Output the (X, Y) coordinate of the center of the cell containing the given text.  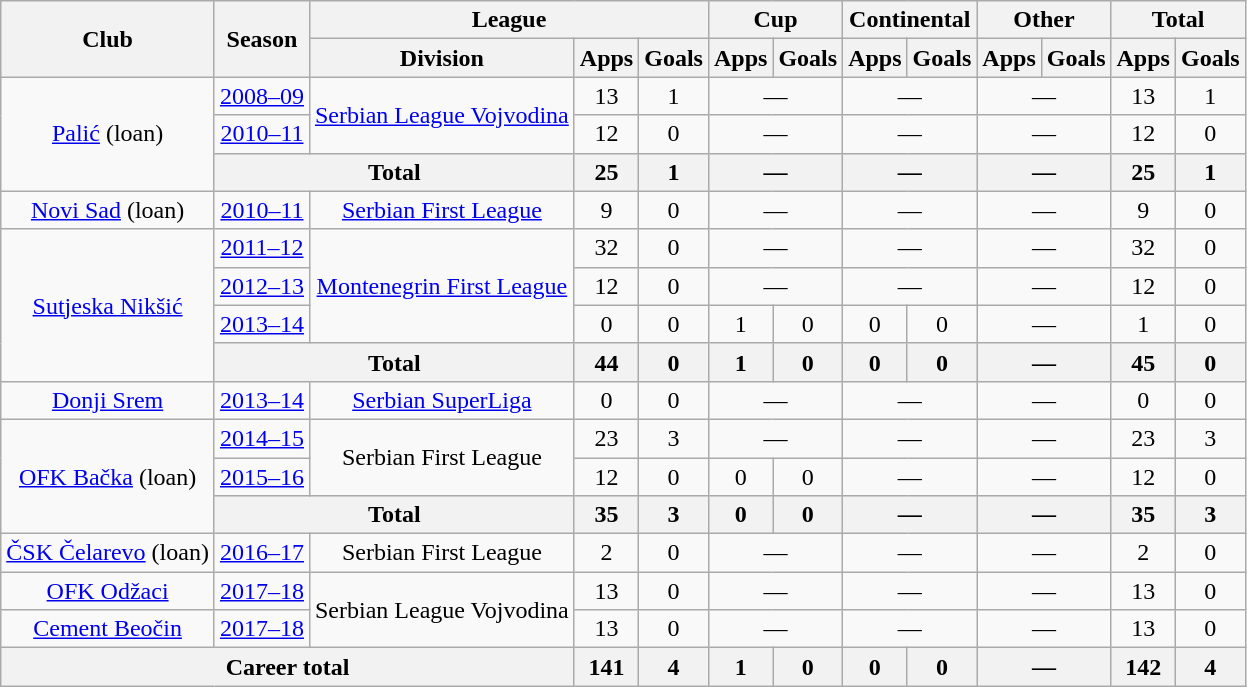
2016–17 (262, 553)
OFK Odžaci (108, 591)
142 (1143, 667)
Cement Beočin (108, 629)
Novi Sad (loan) (108, 210)
2014–15 (262, 438)
2015–16 (262, 477)
2008–09 (262, 96)
ČSK Čelarevo (loan) (108, 553)
Donji Srem (108, 400)
Career total (288, 667)
Palić (loan) (108, 134)
Cup (775, 20)
Continental (910, 20)
Division (442, 58)
Serbian SuperLiga (442, 400)
44 (606, 362)
Season (262, 39)
141 (606, 667)
45 (1143, 362)
2012–13 (262, 286)
Sutjeska Nikšić (108, 305)
Montenegrin First League (442, 286)
2011–12 (262, 248)
Other (1044, 20)
OFK Bačka (loan) (108, 476)
Club (108, 39)
League (508, 20)
